Provide the [x, y] coordinate of the cell's center where the given text is located.  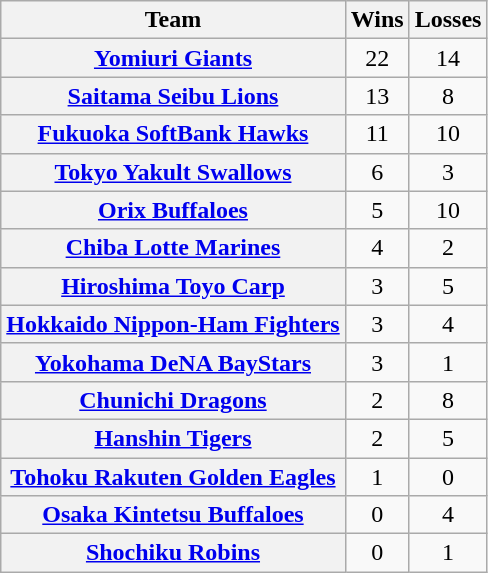
Tohoku Rakuten Golden Eagles [173, 477]
6 [377, 172]
Shochiku Robins [173, 553]
Team [173, 20]
Hanshin Tigers [173, 438]
14 [448, 58]
Yomiuri Giants [173, 58]
13 [377, 96]
Tokyo Yakult Swallows [173, 172]
22 [377, 58]
Hiroshima Toyo Carp [173, 286]
Chunichi Dragons [173, 400]
Wins [377, 20]
Fukuoka SoftBank Hawks [173, 134]
Hokkaido Nippon-Ham Fighters [173, 324]
Orix Buffaloes [173, 210]
Chiba Lotte Marines [173, 248]
Saitama Seibu Lions [173, 96]
11 [377, 134]
Osaka Kintetsu Buffaloes [173, 515]
Losses [448, 20]
Yokohama DeNA BayStars [173, 362]
